Scan for the cell matching the given text and deliver its (x, y) coordinate at center. 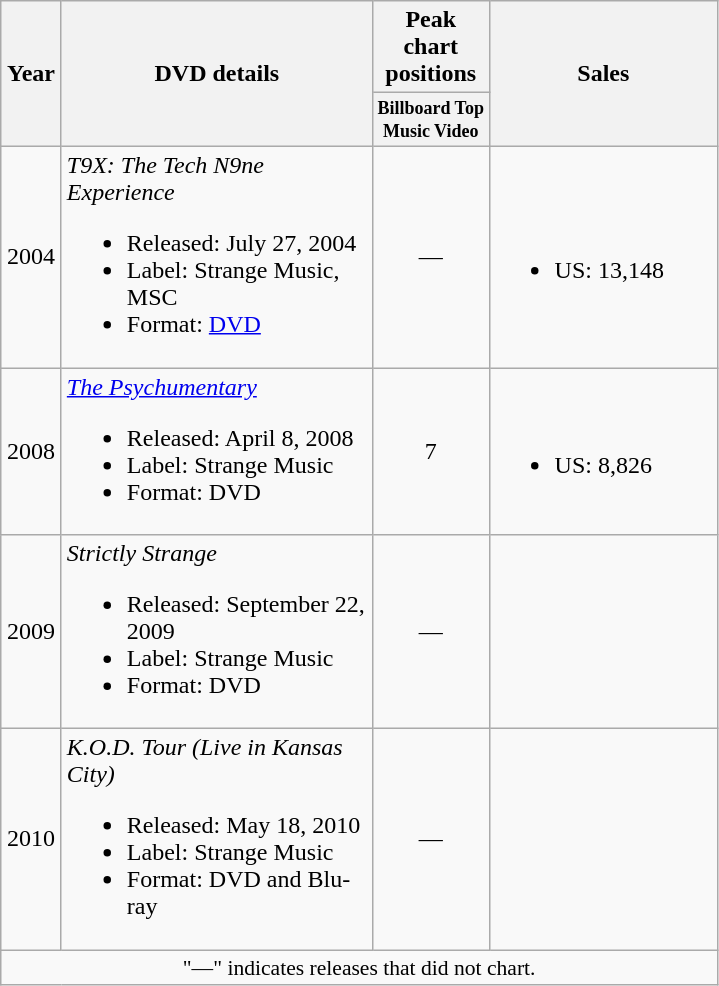
K.O.D. Tour (Live in Kansas City)Released: May 18, 2010Label: Strange MusicFormat: DVD and Blu-ray (216, 840)
2008 (32, 452)
DVD details (216, 74)
7 (430, 452)
T9X: The Tech N9ne ExperienceReleased: July 27, 2004Label: Strange Music, MSCFormat: DVD (216, 256)
"—" indicates releases that did not chart. (360, 968)
Sales (604, 74)
Peak chart positions (430, 47)
Billboard Top Music Video (430, 120)
Strictly StrangeReleased: September 22, 2009Label: Strange MusicFormat: DVD (216, 632)
2009 (32, 632)
US: 13,148 (604, 256)
US: 8,826 (604, 452)
Year (32, 74)
2010 (32, 840)
The PsychumentaryReleased: April 8, 2008Label: Strange MusicFormat: DVD (216, 452)
2004 (32, 256)
